Scan for the cell matching the given text and deliver its (X, Y) coordinate at center. 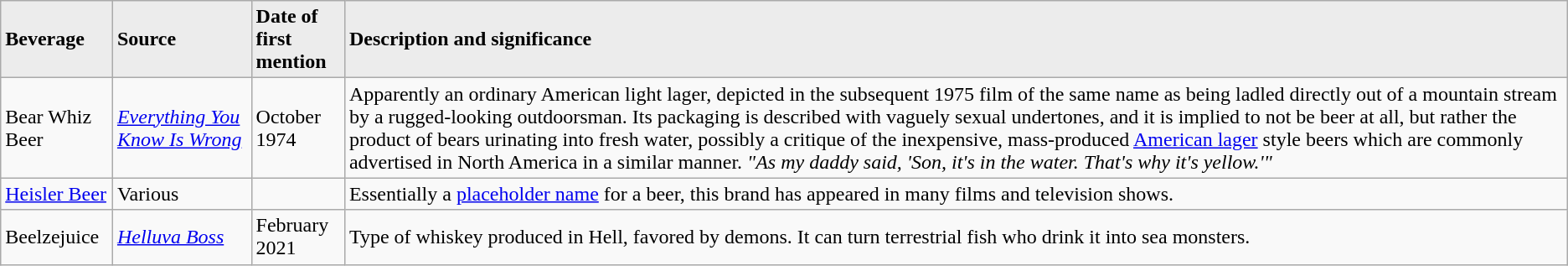
Beverage (57, 39)
Bear Whiz Beer (57, 128)
Everything You Know Is Wrong (182, 128)
Type of whiskey produced in Hell, favored by demons. It can turn terrestrial fish who drink it into sea monsters. (956, 237)
Source (182, 39)
Description and significance (956, 39)
Date offirst mention (298, 39)
Heisler Beer (57, 194)
October 1974 (298, 128)
Essentially a placeholder name for a beer, this brand has appeared in many films and television shows. (956, 194)
Various (182, 194)
Helluva Boss (182, 237)
February 2021 (298, 237)
Beelzejuice (57, 237)
